Extract the [x, y] coordinate from the center of the cell holding the provided text.  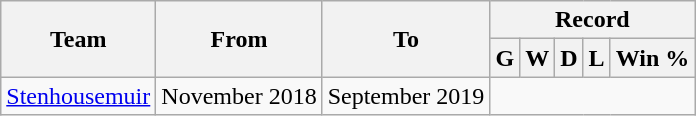
W [538, 58]
L [596, 58]
Record [592, 20]
Win % [652, 58]
To [406, 39]
G [505, 58]
Stenhousemuir [78, 96]
November 2018 [239, 96]
D [569, 58]
From [239, 39]
September 2019 [406, 96]
Team [78, 39]
